Search for the cell housing the specified text and yield its (X, Y) center coordinate. 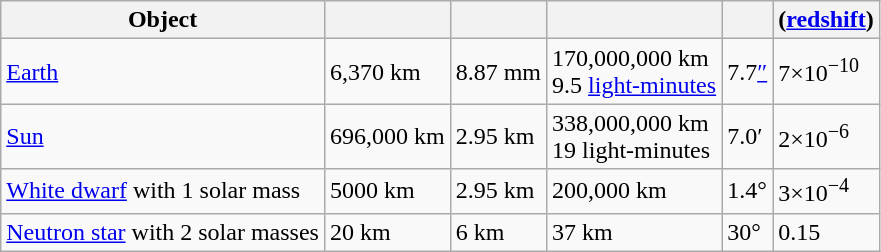
7.7″ (748, 72)
(redshift) (826, 20)
Object (163, 20)
338,000,000 km19 light-minutes (634, 136)
Sun (163, 136)
200,000 km (634, 192)
20 km (387, 232)
White dwarf with 1 solar mass (163, 192)
Neutron star with 2 solar masses (163, 232)
Earth (163, 72)
8.87 mm (498, 72)
5000 km (387, 192)
7×10−10 (826, 72)
696,000 km (387, 136)
170,000,000 km9.5 light-minutes (634, 72)
3×10−4 (826, 192)
6 km (498, 232)
30° (748, 232)
6,370 km (387, 72)
7.0′ (748, 136)
0.15 (826, 232)
2×10−6 (826, 136)
1.4° (748, 192)
37 km (634, 232)
